Detect which cell encompasses the target text, then output its [x, y] center coordinate. 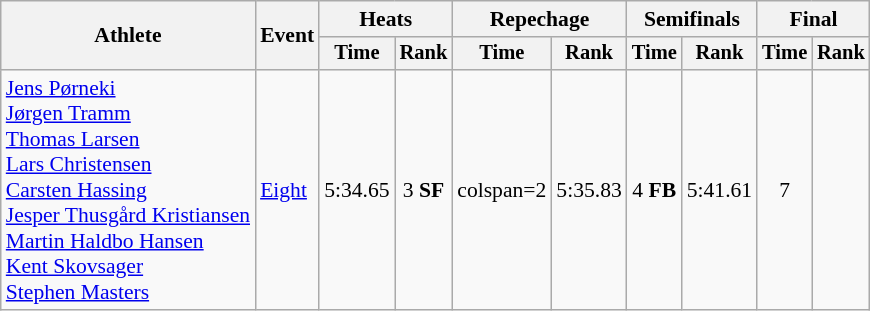
Jens PørnekiJørgen TrammThomas LarsenLars ChristensenCarsten HassingJesper Thusgård KristiansenMartin Haldbo HansenKent SkovsagerStephen Masters [128, 190]
4 FB [654, 190]
5:35.83 [588, 190]
Final [813, 19]
Heats [386, 19]
colspan=2 [502, 190]
Athlete [128, 36]
Repechage [540, 19]
Semifinals [692, 19]
Event [287, 36]
5:41.61 [720, 190]
Eight [287, 190]
3 SF [424, 190]
5:34.65 [356, 190]
7 [784, 190]
